Locate the cell with the specified text and output its (x, y) center coordinate. 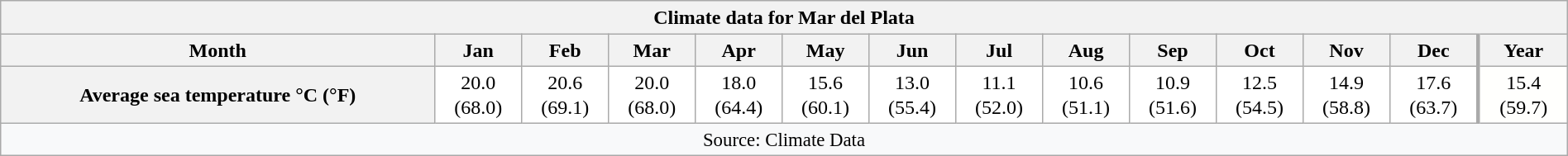
Jun (913, 50)
Average sea temperature °C (°F) (218, 94)
Jan (478, 50)
11.1(52.0) (999, 94)
Jul (999, 50)
Dec (1434, 50)
Sep (1173, 50)
Climate data for Mar del Plata (784, 17)
Nov (1346, 50)
Aug (1087, 50)
18.0(64.4) (739, 94)
20.6(69.1) (566, 94)
12.5(54.5) (1260, 94)
15.4(59.7) (1523, 94)
May (825, 50)
Apr (739, 50)
14.9(58.8) (1346, 94)
Source: Climate Data (784, 139)
13.0(55.4) (913, 94)
15.6(60.1) (825, 94)
Month (218, 50)
Feb (566, 50)
Year (1523, 50)
Oct (1260, 50)
10.9(51.6) (1173, 94)
17.6(63.7) (1434, 94)
10.6(51.1) (1087, 94)
Mar (652, 50)
